Identify which cell holds the provided text, then report its (x, y) central coordinate. 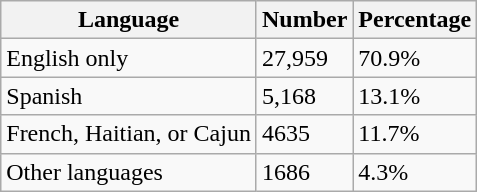
11.7% (415, 134)
70.9% (415, 58)
4635 (304, 134)
French, Haitian, or Cajun (129, 134)
5,168 (304, 96)
Percentage (415, 20)
4.3% (415, 172)
English only (129, 58)
13.1% (415, 96)
Spanish (129, 96)
Other languages (129, 172)
Number (304, 20)
Language (129, 20)
27,959 (304, 58)
1686 (304, 172)
